Search for the cell housing the specified text and yield its [X, Y] center coordinate. 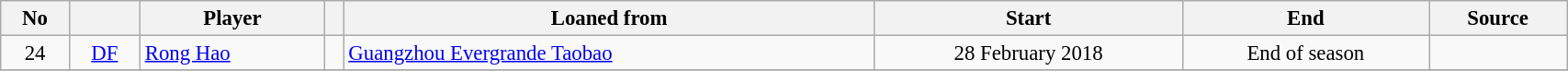
Player [231, 18]
28 February 2018 [1029, 53]
Source [1498, 18]
24 [35, 53]
Loaned from [609, 18]
End [1306, 18]
Start [1029, 18]
Rong Hao [231, 53]
No [35, 18]
Guangzhou Evergrande Taobao [609, 53]
DF [105, 53]
End of season [1306, 53]
